Find where the given text appears and provide that cell's center as (X, Y) coordinate. 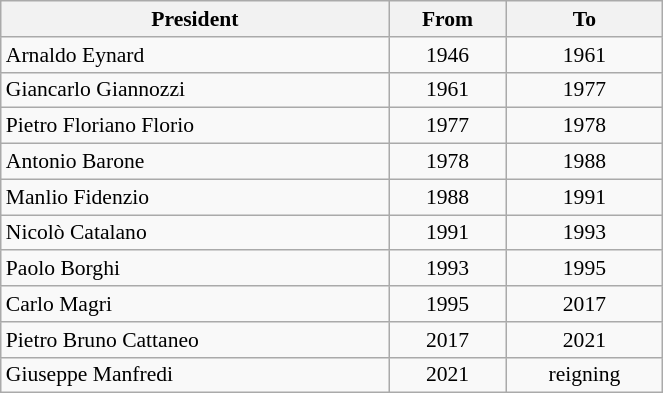
Pietro Bruno Cattaneo (195, 340)
Arnaldo Eynard (195, 55)
Giancarlo Giannozzi (195, 90)
Manlio Fidenzio (195, 197)
Nicolò Catalano (195, 233)
Carlo Magri (195, 304)
To (584, 19)
Pietro Floriano Florio (195, 126)
From (448, 19)
President (195, 19)
reigning (584, 375)
Paolo Borghi (195, 269)
Giuseppe Manfredi (195, 375)
1946 (448, 55)
Antonio Barone (195, 162)
